For the text-containing cell, return its midpoint in (X, Y) coordinate format. 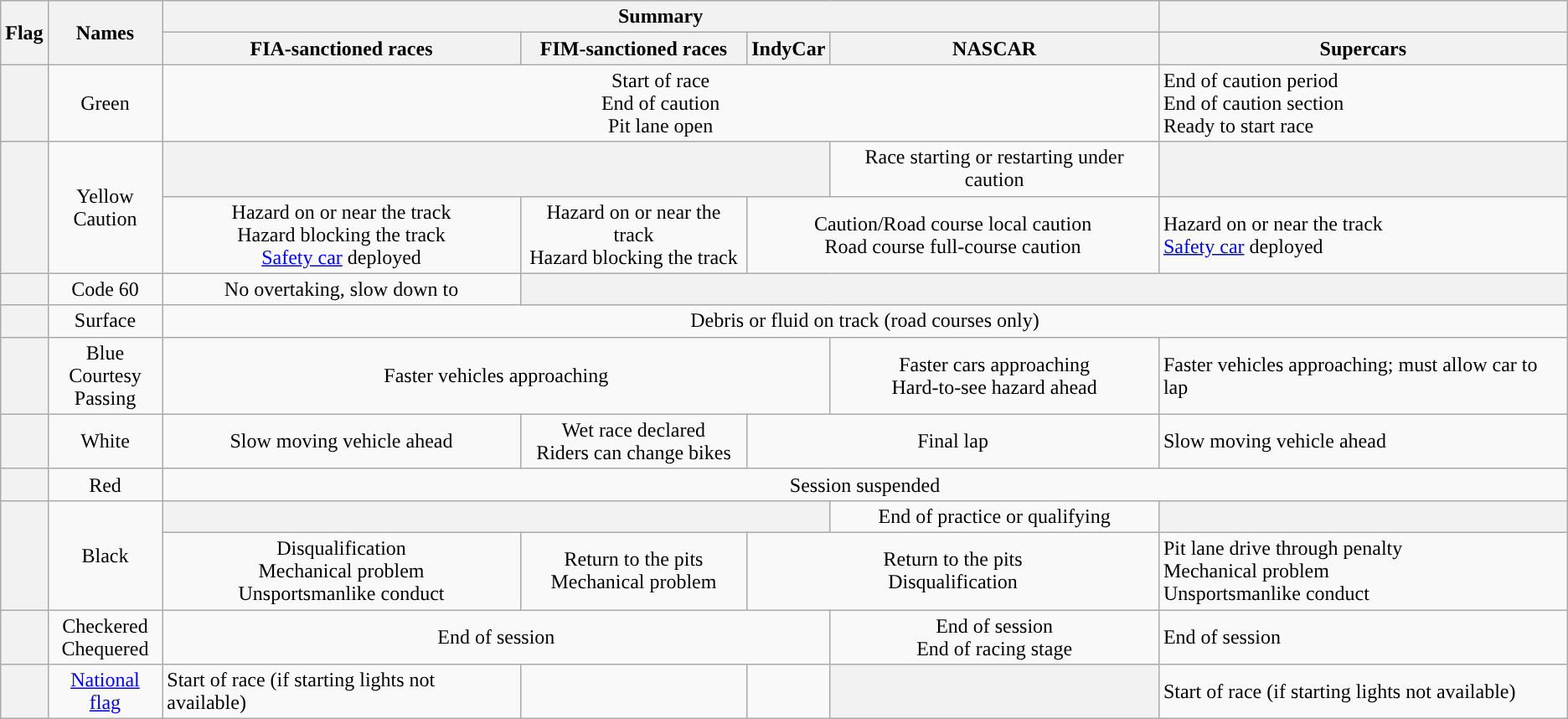
Wet race declaredRiders can change bikes (633, 441)
Black (106, 555)
End of practice or qualifying (995, 516)
Names (106, 33)
BlueCourtesyPassing (106, 375)
Summary (661, 17)
End of caution periodEnd of caution sectionReady to start race (1363, 103)
Faster cars approaching Hard-to-see hazard ahead (995, 375)
YellowCaution (106, 208)
Debris or fluid on track (road courses only) (864, 321)
Flag (24, 33)
Final lap (953, 441)
IndyCar (789, 49)
No overtaking, slow down to (342, 289)
Session suspended (864, 484)
NASCAR (995, 49)
Red (106, 484)
Faster vehicles approaching; must allow car to lap (1363, 375)
Race starting or restarting under caution (995, 169)
Hazard on or near the track Safety car deployed (1363, 235)
National flag (106, 692)
Caution/Road course local caution Road course full-course caution (953, 235)
Hazard on or near the track Hazard blocking the track (633, 235)
Hazard on or near the track Hazard blocking the track Safety car deployed (342, 235)
Start of raceEnd of cautionPit lane open (661, 103)
End of session End of racing stage (995, 637)
Return to the pits Mechanical problem (633, 571)
Green (106, 103)
Faster vehicles approaching (496, 375)
CheckeredChequered (106, 637)
Surface (106, 321)
Supercars (1363, 49)
White (106, 441)
FIM-sanctioned races (633, 49)
Disqualification Mechanical problem Unsportsmanlike conduct (342, 571)
Return to the pits Disqualification (953, 571)
Pit lane drive through penalty Mechanical problem Unsportsmanlike conduct (1363, 571)
FIA-sanctioned races (342, 49)
Code 60 (106, 289)
